Provide the (x, y) coordinate of the cell's center where the given text is located.  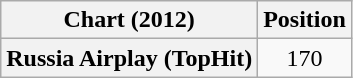
Chart (2012) (130, 20)
170 (305, 58)
Position (305, 20)
Russia Airplay (TopHit) (130, 58)
